From the cell containing the given text, extract its center point as [X, Y] coordinate. 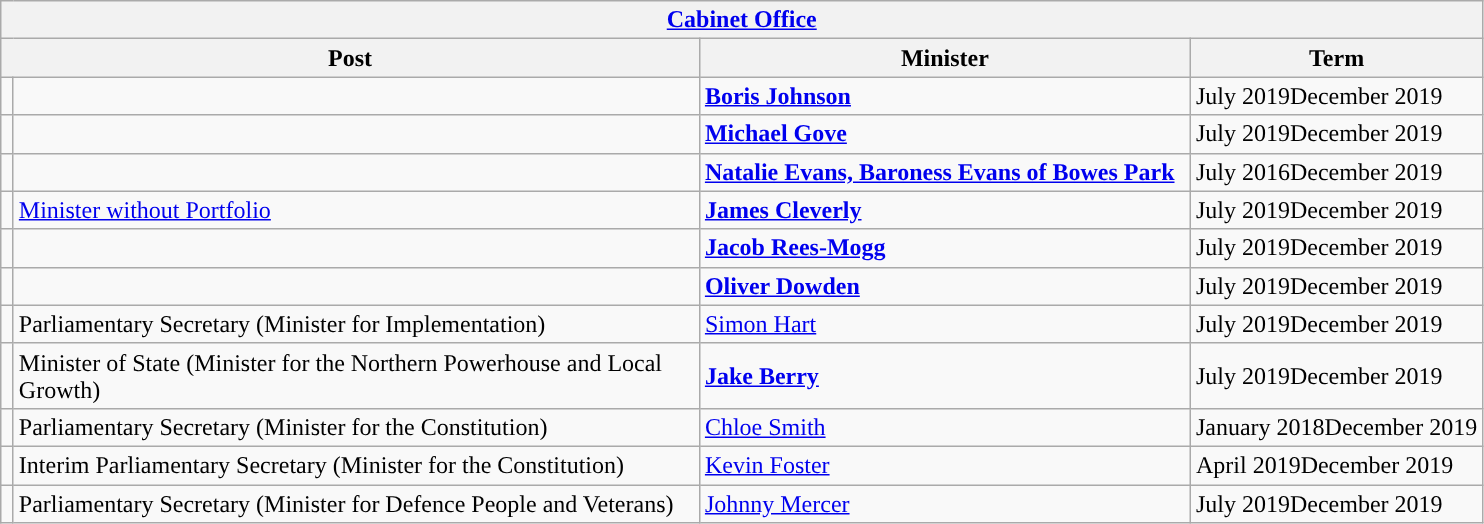
Chloe Smith [944, 427]
Parliamentary Secretary (Minister for the Constitution) [356, 427]
January 2018December 2019 [1336, 427]
Minister [944, 58]
Boris Johnson [944, 96]
Michael Gove [944, 134]
Post [350, 58]
Johnny Mercer [944, 503]
Jacob Rees-Mogg [944, 248]
Interim Parliamentary Secretary (Minister for the Constitution) [356, 465]
Parliamentary Secretary (Minister for Implementation) [356, 324]
Natalie Evans, Baroness Evans of Bowes Park [944, 172]
Jake Berry [944, 376]
April 2019December 2019 [1336, 465]
Term [1336, 58]
Kevin Foster [944, 465]
Parliamentary Secretary (Minister for Defence People and Veterans) [356, 503]
Minister of State (Minister for the Northern Powerhouse and Local Growth) [356, 376]
July 2016December 2019 [1336, 172]
Simon Hart [944, 324]
Minister without Portfolio [356, 210]
Cabinet Office [742, 20]
James Cleverly [944, 210]
Oliver Dowden [944, 286]
